Output the [x, y] coordinate of the center of the cell containing the given text.  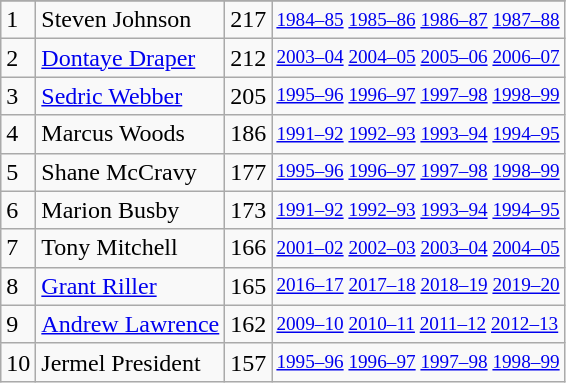
Sedric Webber [130, 96]
2 [18, 58]
Marion Busby [130, 210]
4 [18, 134]
Andrew Lawrence [130, 324]
Shane McCravy [130, 172]
1984–85 1985–86 1986–87 1987–88 [418, 20]
7 [18, 248]
Jermel President [130, 362]
2003–04 2004–05 2005–06 2006–07 [418, 58]
2016–17 2017–18 2018–19 2019–20 [418, 286]
10 [18, 362]
Dontaye Draper [130, 58]
186 [248, 134]
217 [248, 20]
2009–10 2010–11 2011–12 2012–13 [418, 324]
6 [18, 210]
3 [18, 96]
Steven Johnson [130, 20]
165 [248, 286]
212 [248, 58]
166 [248, 248]
2001–02 2002–03 2003–04 2004–05 [418, 248]
Marcus Woods [130, 134]
173 [248, 210]
Grant Riller [130, 286]
177 [248, 172]
5 [18, 172]
162 [248, 324]
1 [18, 20]
205 [248, 96]
157 [248, 362]
9 [18, 324]
Tony Mitchell [130, 248]
8 [18, 286]
